For the text-containing cell, return its midpoint in (x, y) coordinate format. 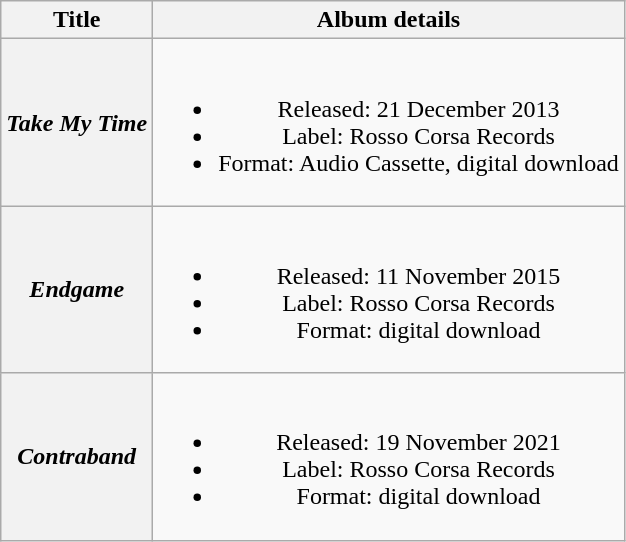
Released: 19 November 2021Label: Rosso Corsa RecordsFormat: digital download (389, 456)
Take My Time (77, 122)
Released: 21 December 2013Label: Rosso Corsa RecordsFormat: Audio Cassette, digital download (389, 122)
Album details (389, 20)
Released: 11 November 2015 Label: Rosso Corsa RecordsFormat: digital download (389, 290)
Contraband (77, 456)
Endgame (77, 290)
Title (77, 20)
